Find where the given text appears and provide that cell's center as (x, y) coordinate. 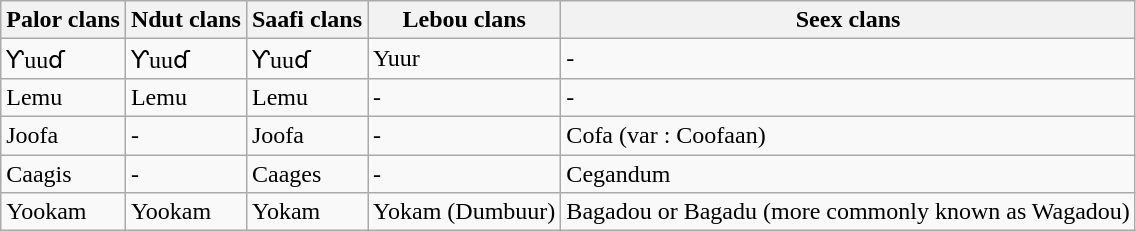
Caagis (64, 173)
Ndut clans (186, 20)
Lebou clans (464, 20)
Yokam (306, 212)
Cegandum (848, 173)
Palor clans (64, 20)
Yuur (464, 59)
Cofa (var : Coofaan) (848, 135)
Yokam (Dumbuur) (464, 212)
Bagadou or Bagadu (more commonly known as Wagadou) (848, 212)
Saafi clans (306, 20)
Seex clans (848, 20)
Caages (306, 173)
